Scan for the cell matching the given text and deliver its [x, y] coordinate at center. 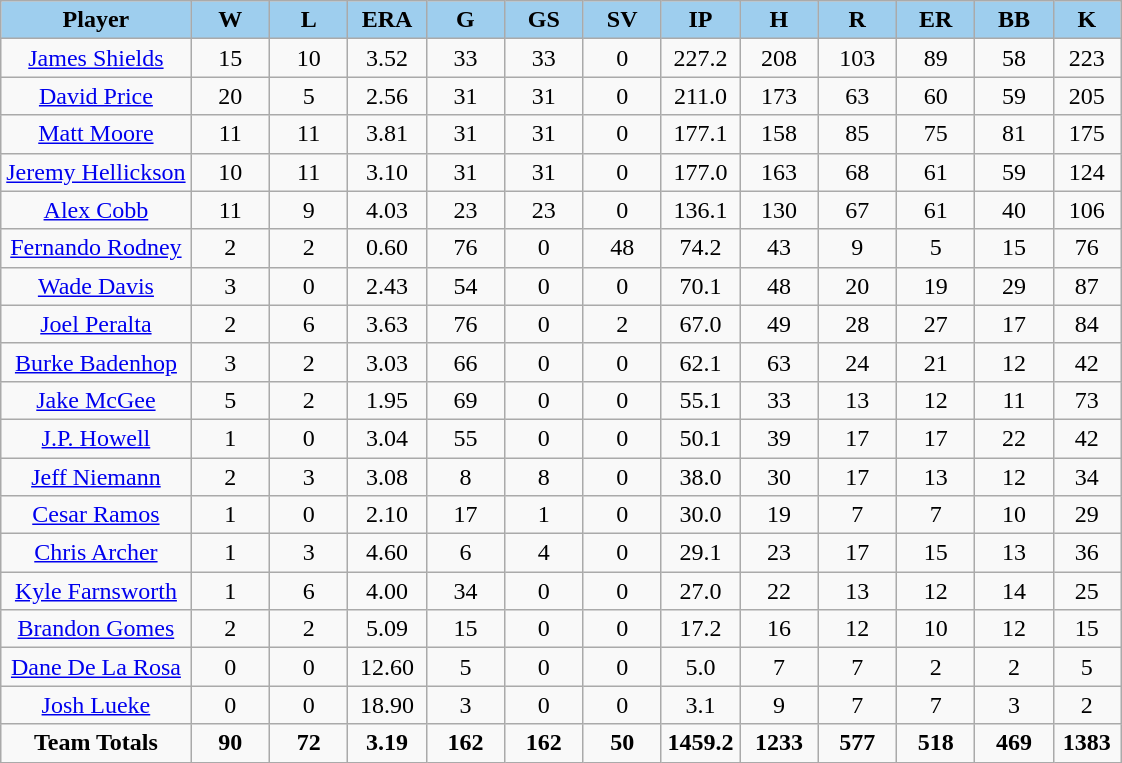
205 [1086, 96]
208 [779, 58]
43 [779, 248]
124 [1086, 172]
Jeremy Hellickson [96, 172]
89 [935, 58]
Joel Peralta [96, 324]
223 [1086, 58]
1383 [1086, 743]
16 [779, 629]
James Shields [96, 58]
84 [1086, 324]
4 [544, 553]
163 [779, 172]
103 [857, 58]
4.60 [387, 553]
81 [1014, 134]
4.03 [387, 210]
24 [857, 362]
177.0 [700, 172]
5.09 [387, 629]
39 [779, 438]
27.0 [700, 591]
55 [465, 438]
3.08 [387, 477]
21 [935, 362]
4.00 [387, 591]
73 [1086, 400]
Alex Cobb [96, 210]
3.19 [387, 743]
G [465, 20]
14 [1014, 591]
30 [779, 477]
69 [465, 400]
3.10 [387, 172]
W [230, 20]
Dane De La Rosa [96, 667]
3.1 [700, 705]
54 [465, 286]
SV [622, 20]
2.43 [387, 286]
49 [779, 324]
518 [935, 743]
J.P. Howell [96, 438]
72 [308, 743]
IP [700, 20]
Player [96, 20]
67 [857, 210]
211.0 [700, 96]
17.2 [700, 629]
1.95 [387, 400]
2.10 [387, 515]
85 [857, 134]
87 [1086, 286]
Fernando Rodney [96, 248]
5.0 [700, 667]
60 [935, 96]
25 [1086, 591]
577 [857, 743]
R [857, 20]
Wade Davis [96, 286]
173 [779, 96]
3.52 [387, 58]
12.60 [387, 667]
ERA [387, 20]
1233 [779, 743]
55.1 [700, 400]
Matt Moore [96, 134]
Jake McGee [96, 400]
18.90 [387, 705]
3.03 [387, 362]
177.1 [700, 134]
L [308, 20]
1459.2 [700, 743]
36 [1086, 553]
0.60 [387, 248]
58 [1014, 58]
28 [857, 324]
Burke Badenhop [96, 362]
BB [1014, 20]
175 [1086, 134]
3.04 [387, 438]
38.0 [700, 477]
Jeff Niemann [96, 477]
Kyle Farnsworth [96, 591]
Josh Lueke [96, 705]
Chris Archer [96, 553]
30.0 [700, 515]
90 [230, 743]
74.2 [700, 248]
27 [935, 324]
130 [779, 210]
Team Totals [96, 743]
68 [857, 172]
3.63 [387, 324]
158 [779, 134]
106 [1086, 210]
66 [465, 362]
50 [622, 743]
136.1 [700, 210]
Cesar Ramos [96, 515]
David Price [96, 96]
2.56 [387, 96]
ER [935, 20]
50.1 [700, 438]
40 [1014, 210]
62.1 [700, 362]
Brandon Gomes [96, 629]
70.1 [700, 286]
75 [935, 134]
227.2 [700, 58]
3.81 [387, 134]
29.1 [700, 553]
H [779, 20]
469 [1014, 743]
GS [544, 20]
67.0 [700, 324]
K [1086, 20]
